Determine the [x, y] coordinate at the center of the cell enclosing the given text.  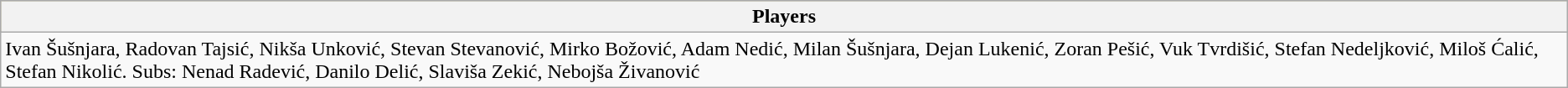
Players [784, 17]
